Scan for the cell matching the given text and deliver its [x, y] coordinate at center. 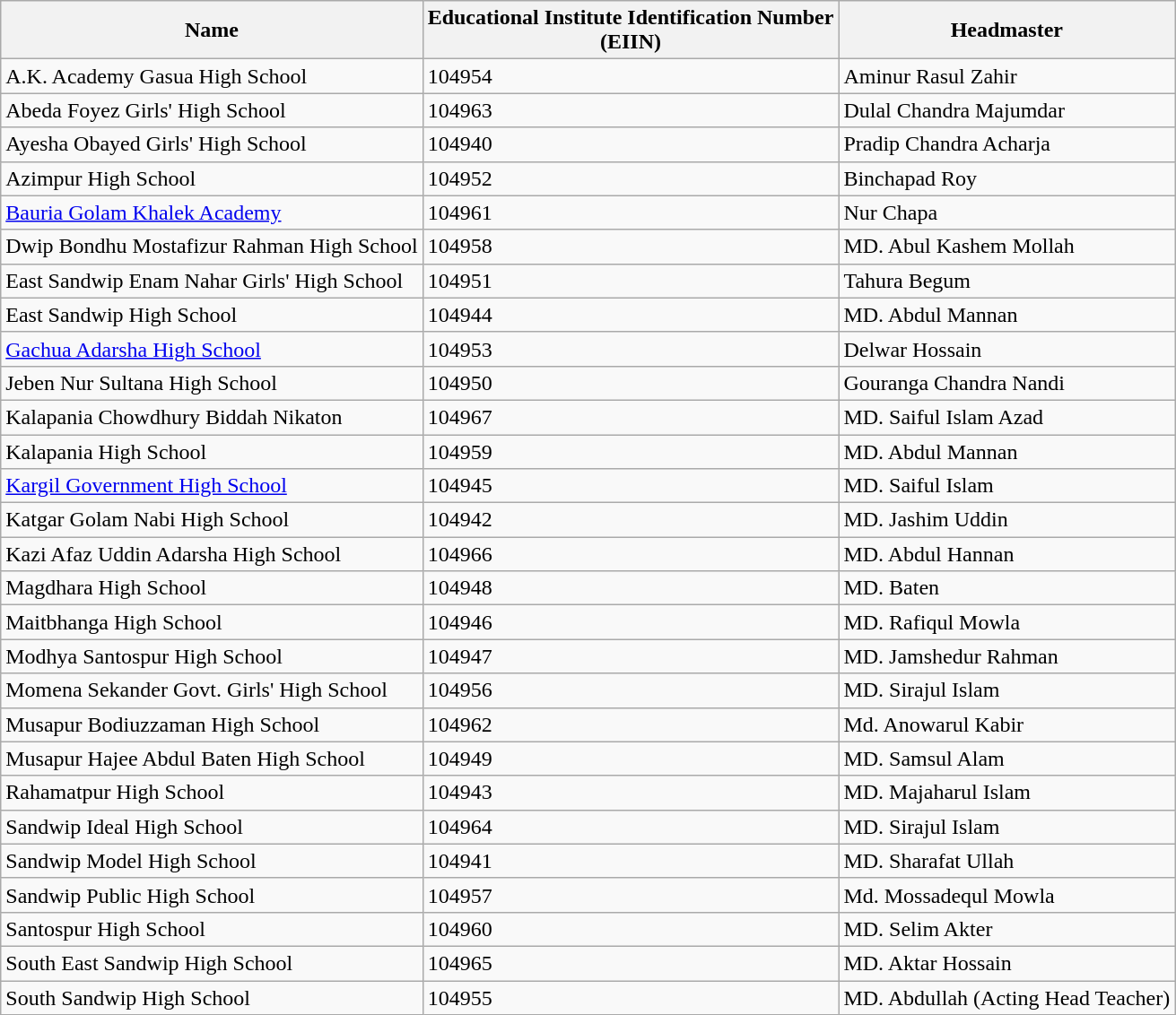
Gouranga Chandra Nandi [1006, 383]
Pradip Chandra Acharja [1006, 144]
MD. Sharafat Ullah [1006, 861]
Rahamatpur High School [212, 793]
East Sandwip Enam Nahar Girls' High School [212, 281]
Kargil Government High School [212, 486]
Gachua Adarsha High School [212, 349]
Kalapania High School [212, 451]
104952 [631, 178]
MD. Abul Kashem Mollah [1006, 247]
Ayesha Obayed Girls' High School [212, 144]
104949 [631, 759]
Modhya Santospur High School [212, 656]
104944 [631, 315]
MD. Saiful Islam [1006, 486]
104966 [631, 554]
Md. Anowarul Kabir [1006, 724]
MD. Rafiqul Mowla [1006, 622]
Abeda Foyez Girls' High School [212, 110]
MD. Majaharul Islam [1006, 793]
104951 [631, 281]
Tahura Begum [1006, 281]
Nur Chapa [1006, 213]
Dulal Chandra Majumdar [1006, 110]
South East Sandwip High School [212, 963]
Santospur High School [212, 929]
Sandwip Public High School [212, 895]
South Sandwip High School [212, 998]
Katgar Golam Nabi High School [212, 520]
104965 [631, 963]
104954 [631, 76]
Binchapad Roy [1006, 178]
A.K. Academy Gasua High School [212, 76]
Md. Mossadequl Mowla [1006, 895]
Kazi Afaz Uddin Adarsha High School [212, 554]
Momena Sekander Govt. Girls' High School [212, 690]
Kalapania Chowdhury Biddah Nikaton [212, 417]
Bauria Golam Khalek Academy [212, 213]
104960 [631, 929]
Sandwip Ideal High School [212, 827]
104956 [631, 690]
104959 [631, 451]
Aminur Rasul Zahir [1006, 76]
MD. Saiful Islam Azad [1006, 417]
Sandwip Model High School [212, 861]
Magdhara High School [212, 588]
104953 [631, 349]
104955 [631, 998]
104948 [631, 588]
MD. Jamshedur Rahman [1006, 656]
104958 [631, 247]
Name [212, 30]
104957 [631, 895]
Musapur Bodiuzzaman High School [212, 724]
Delwar Hossain [1006, 349]
104942 [631, 520]
Musapur Hajee Abdul Baten High School [212, 759]
104946 [631, 622]
104961 [631, 213]
MD. Samsul Alam [1006, 759]
Dwip Bondhu Mostafizur Rahman High School [212, 247]
104962 [631, 724]
104943 [631, 793]
MD. Aktar Hossain [1006, 963]
104950 [631, 383]
MD. Abdul Hannan [1006, 554]
Azimpur High School [212, 178]
Maitbhanga High School [212, 622]
MD. Jashim Uddin [1006, 520]
Jeben Nur Sultana High School [212, 383]
104940 [631, 144]
MD. Selim Akter [1006, 929]
104963 [631, 110]
104941 [631, 861]
104967 [631, 417]
MD. Baten [1006, 588]
104947 [631, 656]
East Sandwip High School [212, 315]
MD. Abdullah (Acting Head Teacher) [1006, 998]
104945 [631, 486]
104964 [631, 827]
Headmaster [1006, 30]
Educational Institute Identification Number(EIIN) [631, 30]
